Return the (x, y) coordinate for the center point of the cell that contains the specified text.  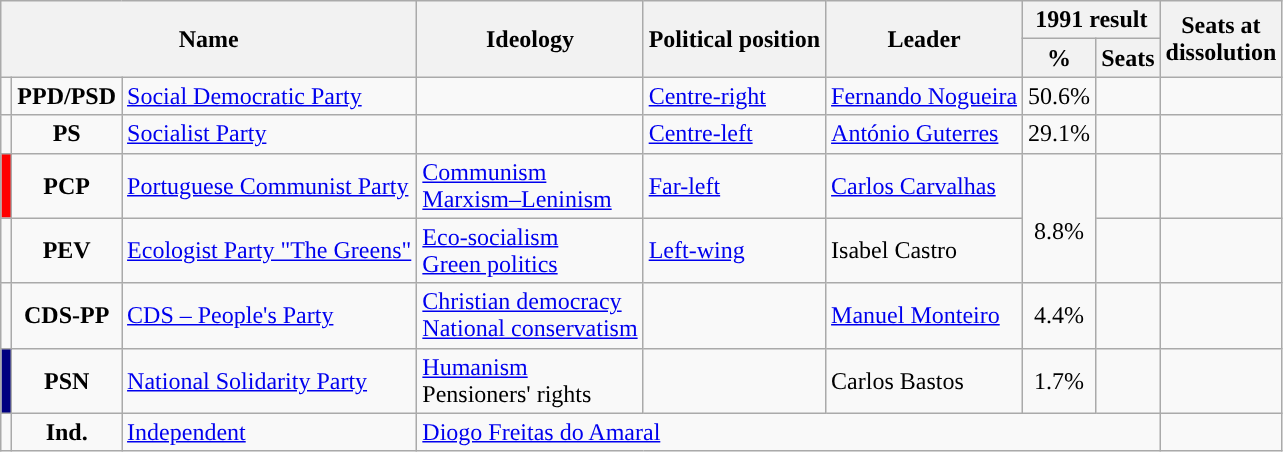
Eco-socialismGreen politics (530, 250)
1.7% (1060, 380)
29.1% (1060, 134)
Leader (924, 39)
4.4% (1060, 316)
HumanismPensioners' rights (530, 380)
António Guterres (924, 134)
PCP (67, 186)
National Solidarity Party (270, 380)
CommunismMarxism–Leninism (530, 186)
CDS-PP (67, 316)
Left-wing (734, 250)
Isabel Castro (924, 250)
Fernando Nogueira (924, 96)
PPD/PSD (67, 96)
Political position (734, 39)
Independent (270, 432)
Far-left (734, 186)
PS (67, 134)
Seats (1128, 58)
1991 result (1092, 20)
Social Democratic Party (270, 96)
Ind. (67, 432)
Portuguese Communist Party (270, 186)
Carlos Bastos (924, 380)
Diogo Freitas do Amaral (788, 432)
Carlos Carvalhas (924, 186)
Manuel Monteiro (924, 316)
PSN (67, 380)
Centre-left (734, 134)
Seats atdissolution (1221, 39)
Name (209, 39)
CDS – People's Party (270, 316)
Ecologist Party "The Greens" (270, 250)
PEV (67, 250)
50.6% (1060, 96)
Socialist Party (270, 134)
Ideology (530, 39)
8.8% (1060, 218)
Christian democracyNational conservatism (530, 316)
% (1060, 58)
Centre-right (734, 96)
